Locate the cell with the specified text and output its (X, Y) center coordinate. 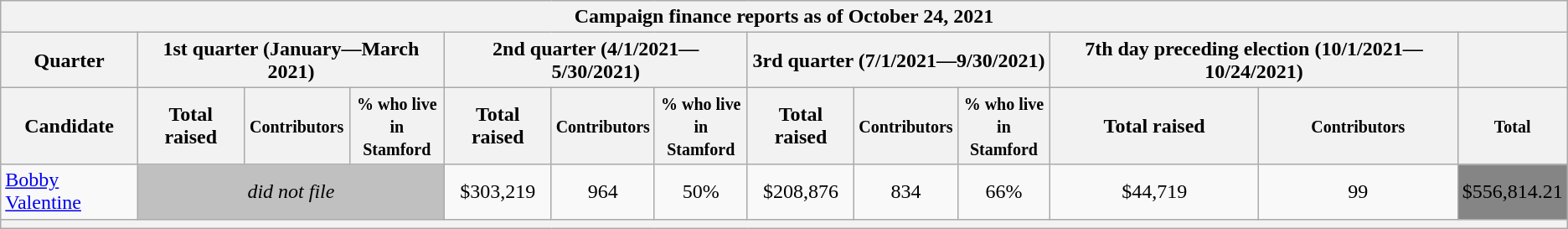
$208,876 (801, 191)
$556,814.21 (1513, 191)
99 (1358, 191)
Candidate (70, 126)
50% (700, 191)
2nd quarter (4/1/2021—5/30/2021) (596, 60)
Total (1513, 126)
$44,719 (1154, 191)
7th day preceding election (10/1/2021—10/24/2021) (1254, 60)
Campaign finance reports as of October 24, 2021 (784, 17)
964 (603, 191)
3rd quarter (7/1/2021—9/30/2021) (899, 60)
1st quarter (January—March 2021) (291, 60)
66% (1003, 191)
Bobby Valentine (70, 191)
$303,219 (498, 191)
834 (906, 191)
Quarter (70, 60)
did not file (291, 191)
